Find where the given text appears and provide that cell's center as [x, y] coordinate. 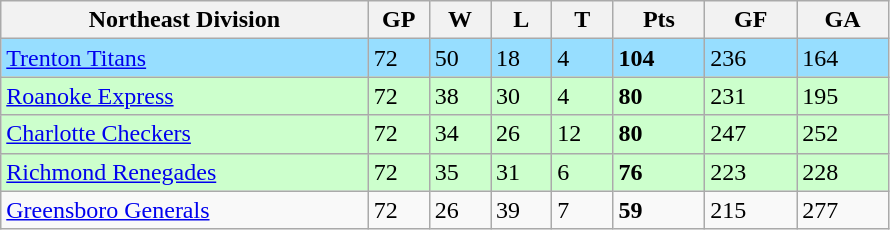
GA [843, 20]
34 [460, 134]
30 [522, 96]
T [582, 20]
7 [582, 210]
223 [751, 172]
Pts [659, 20]
277 [843, 210]
228 [843, 172]
31 [522, 172]
35 [460, 172]
Northeast Division [184, 20]
Charlotte Checkers [184, 134]
252 [843, 134]
104 [659, 58]
Richmond Renegades [184, 172]
12 [582, 134]
76 [659, 172]
Greensboro Generals [184, 210]
18 [522, 58]
164 [843, 58]
215 [751, 210]
L [522, 20]
39 [522, 210]
59 [659, 210]
247 [751, 134]
GF [751, 20]
38 [460, 96]
195 [843, 96]
Trenton Titans [184, 58]
GP [398, 20]
6 [582, 172]
Roanoke Express [184, 96]
231 [751, 96]
236 [751, 58]
50 [460, 58]
W [460, 20]
